From the cell containing the given text, extract its center point as [x, y] coordinate. 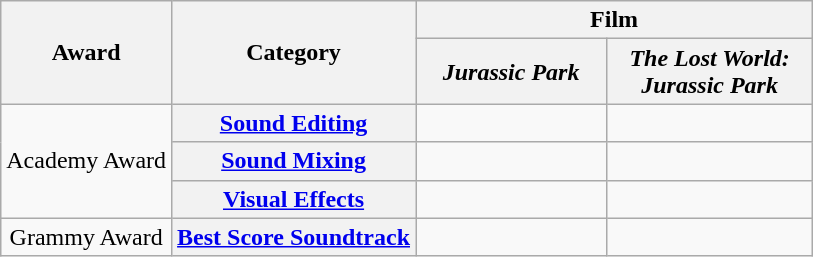
Category [294, 52]
Visual Effects [294, 199]
Sound Mixing [294, 161]
Academy Award [86, 161]
Sound Editing [294, 123]
Award [86, 52]
Best Score Soundtrack [294, 237]
Grammy Award [86, 237]
The Lost World: Jurassic Park [710, 72]
Jurassic Park [512, 72]
Film [614, 20]
